Locate the cell with the specified text and output its (X, Y) center coordinate. 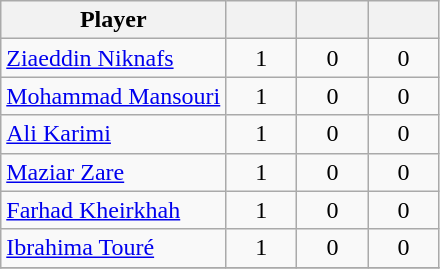
Ziaeddin Niknafs (114, 58)
Farhad Kheirkhah (114, 210)
Maziar Zare (114, 172)
Ali Karimi (114, 134)
Mohammad Mansouri (114, 96)
Player (114, 20)
Ibrahima Touré (114, 248)
